Detect which cell encompasses the target text, then output its [x, y] center coordinate. 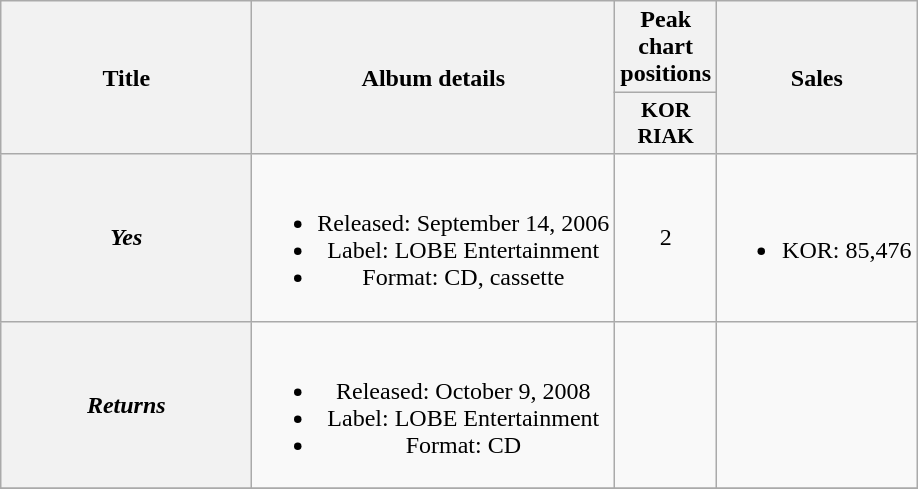
Returns [126, 404]
Yes [126, 238]
Released: September 14, 2006Label: LOBE EntertainmentFormat: CD, cassette [434, 238]
KOR: 85,476 [817, 238]
Album details [434, 78]
2 [666, 238]
Sales [817, 78]
KORRIAK [666, 124]
Released: October 9, 2008Label: LOBE EntertainmentFormat: CD [434, 404]
Title [126, 78]
Peak chart positions [666, 47]
